For the text-containing cell, return its midpoint in (X, Y) coordinate format. 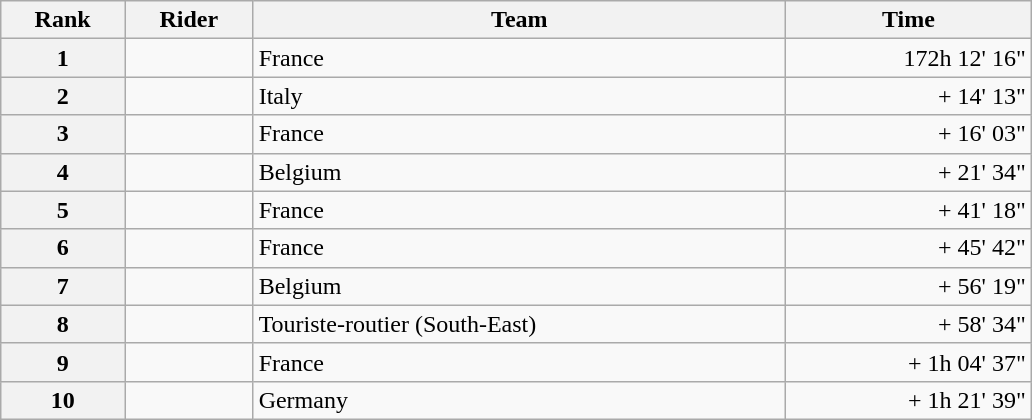
Touriste-routier (South-East) (519, 324)
+ 16' 03" (909, 134)
Italy (519, 96)
Rider (188, 20)
+ 14' 13" (909, 96)
7 (63, 286)
Germany (519, 400)
+ 21' 34" (909, 172)
8 (63, 324)
Team (519, 20)
172h 12' 16" (909, 58)
4 (63, 172)
+ 45' 42" (909, 248)
+ 1h 21' 39" (909, 400)
3 (63, 134)
Rank (63, 20)
9 (63, 362)
+ 56' 19" (909, 286)
6 (63, 248)
Time (909, 20)
+ 58' 34" (909, 324)
5 (63, 210)
1 (63, 58)
10 (63, 400)
+ 1h 04' 37" (909, 362)
2 (63, 96)
+ 41' 18" (909, 210)
